Return [x, y] of the center of cell containing provided text 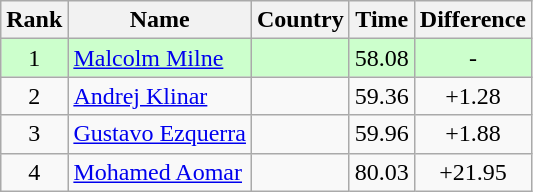
- [472, 58]
Malcolm Milne [160, 58]
Rank [34, 20]
3 [34, 134]
59.96 [382, 134]
Difference [472, 20]
Name [160, 20]
4 [34, 172]
Country [301, 20]
+1.88 [472, 134]
Andrej Klinar [160, 96]
Gustavo Ezquerra [160, 134]
+21.95 [472, 172]
2 [34, 96]
80.03 [382, 172]
58.08 [382, 58]
59.36 [382, 96]
+1.28 [472, 96]
1 [34, 58]
Time [382, 20]
Mohamed Aomar [160, 172]
